Provide the (X, Y) coordinate of the cell's center where the given text is located.  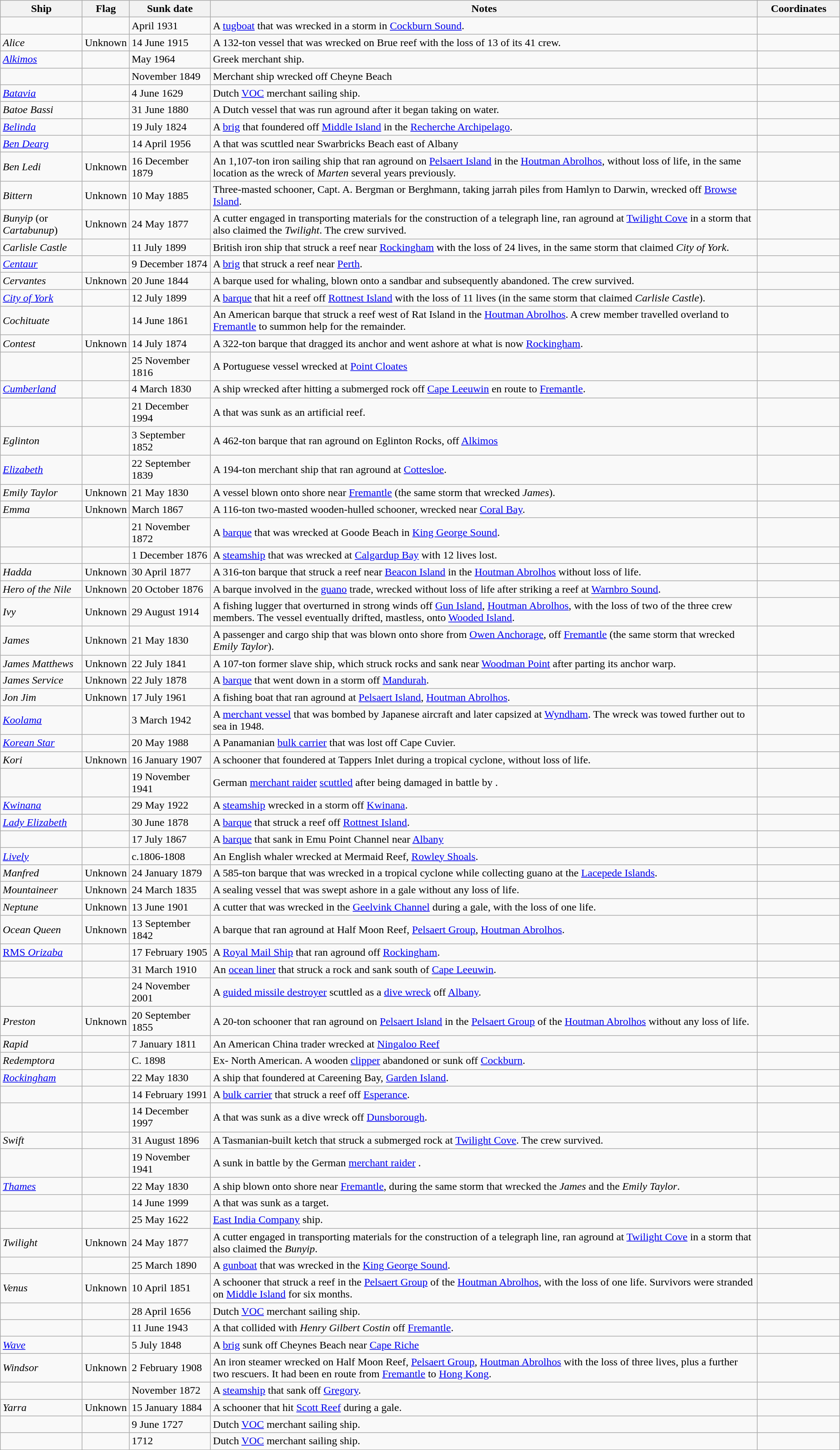
20 October 1876 (170, 589)
An American China trader wrecked at Ningaloo Reef (484, 1044)
13 September 1842 (170, 930)
Neptune (42, 907)
Manfred (42, 873)
A 20-ton schooner that ran aground on Pelsaert Island in the Pelsaert Group of the Houtman Abrolhos without any loss of life. (484, 1021)
A 132-ton vessel that was wrecked on Brue reef with the loss of 13 of its 41 crew. (484, 43)
A that was scuttled near Swarbricks Beach east of Albany (484, 144)
Bunyip (or Cartabunup) (42, 224)
30 June 1878 (170, 822)
9 December 1874 (170, 264)
30 April 1877 (170, 572)
20 May 1988 (170, 743)
Notes (484, 9)
17 February 1905 (170, 953)
Twilight (42, 1242)
7 January 1811 (170, 1044)
May 1964 (170, 59)
Rockingham (42, 1078)
3 March 1942 (170, 720)
A brig that foundered off Middle Island in the Recherche Archipelago. (484, 127)
A barque that ran aground at Half Moon Reef, Pelsaert Group, Houtman Abrolhos. (484, 930)
14 April 1956 (170, 144)
A gunboat that was wrecked in the King George Sound. (484, 1266)
A 316-ton barque that struck a reef near Beacon Island in the Houtman Abrolhos without loss of life. (484, 572)
A barque that hit a reef off Rottnest Island with the loss of 11 lives (in the same storm that claimed Carlisle Castle). (484, 298)
9 June 1727 (170, 1424)
East India Company ship. (484, 1219)
20 June 1844 (170, 281)
Batavia (42, 93)
1 December 1876 (170, 555)
11 July 1899 (170, 247)
James Matthews (42, 664)
March 1867 (170, 509)
A that was sunk as an artificial reef. (484, 412)
24 January 1879 (170, 873)
A barque that went down in a storm off Mandurah. (484, 680)
Kori (42, 760)
31 June 1880 (170, 110)
A merchant vessel that was bombed by Japanese aircraft and later capsized at Wyndham. The wreck was towed further out to sea in 1948. (484, 720)
A 322-ton barque that dragged its anchor and went ashore at what is now Rockingham. (484, 344)
Thames (42, 1186)
A Portuguese vessel wrecked at Point Cloates (484, 366)
Cervantes (42, 281)
A 194-ton merchant ship that ran aground at Cottesloe. (484, 470)
A passenger and cargo ship that was blown onto shore from Owen Anchorage, off Fremantle (the same storm that wrecked Emily Taylor). (484, 641)
A bulk carrier that struck a reef off Esperance. (484, 1094)
Ben Ledi (42, 167)
A Dutch vessel that was run aground after it began taking on water. (484, 110)
4 June 1629 (170, 93)
A barque involved in the guano trade, wrecked without loss of life after striking a reef at Warnbro Sound. (484, 589)
A barque that struck a reef off Rottnest Island. (484, 822)
Flag (106, 9)
Windsor (42, 1368)
City of York (42, 298)
24 November 2001 (170, 992)
Hero of the Nile (42, 589)
14 June 1861 (170, 321)
An ocean liner that struck a rock and sank south of Cape Leeuwin. (484, 969)
A barque that sank in Emu Point Channel near Albany (484, 839)
Elizabeth (42, 470)
A fishing boat that ran aground at Pelsaert Island, Houtman Abrolhos. (484, 697)
Hadda (42, 572)
A Tasmanian-built ketch that struck a submerged rock at Twilight Cove. The crew survived. (484, 1140)
1712 (170, 1441)
Ex- North American. A wooden clipper abandoned or sunk off Cockburn. (484, 1061)
Eglinton (42, 441)
31 August 1896 (170, 1140)
14 June 1915 (170, 43)
A schooner that hit Scott Reef during a gale. (484, 1407)
24 March 1835 (170, 890)
Three-masted schooner, Capt. A. Bergman or Berghmann, taking jarrah piles from Hamlyn to Darwin, wrecked off Browse Island. (484, 195)
14 December 1997 (170, 1117)
Cumberland (42, 389)
Alkimos (42, 59)
A 585-ton barque that was wrecked in a tropical cyclone while collecting guano at the Lacepede Islands. (484, 873)
17 July 1867 (170, 839)
A cutter that was wrecked in the Geelvink Channel during a gale, with the loss of one life. (484, 907)
10 April 1851 (170, 1288)
Emma (42, 509)
A that was sunk as a target. (484, 1203)
A barque used for whaling, blown onto a sandbar and subsequently abandoned. The crew survived. (484, 281)
A sunk in battle by the German merchant raider . (484, 1163)
14 June 1999 (170, 1203)
Greek merchant ship. (484, 59)
A steamship that sank off Gregory. (484, 1391)
James (42, 641)
11 June 1943 (170, 1328)
Belinda (42, 127)
5 July 1848 (170, 1345)
13 June 1901 (170, 907)
Coordinates (798, 9)
3 September 1852 (170, 441)
19 July 1824 (170, 127)
Lady Elizabeth (42, 822)
Lively (42, 856)
21 November 1872 (170, 532)
25 May 1622 (170, 1219)
Rapid (42, 1044)
RMS Orizaba (42, 953)
16 December 1879 (170, 167)
Wave (42, 1345)
Bittern (42, 195)
November 1872 (170, 1391)
A brig that struck a reef near Perth. (484, 264)
Jon Jim (42, 697)
Merchant ship wrecked off Cheyne Beach (484, 76)
14 July 1874 (170, 344)
31 March 1910 (170, 969)
Yarra (42, 1407)
Ivy (42, 612)
A sealing vessel that was swept ashore in a gale without any loss of life. (484, 890)
Sunk date (170, 9)
c.1806-1808 (170, 856)
A ship that foundered at Careening Bay, Garden Island. (484, 1078)
Contest (42, 344)
An English whaler wrecked at Mermaid Reef, Rowley Shoals. (484, 856)
German merchant raider scuttled after being damaged in battle by . (484, 783)
A steamship wrecked in a storm off Kwinana. (484, 805)
20 September 1855 (170, 1021)
A guided missile destroyer scuttled as a dive wreck off Albany. (484, 992)
29 August 1914 (170, 612)
A 116-ton two-masted wooden-hulled schooner, wrecked near Coral Bay. (484, 509)
22 September 1839 (170, 470)
Mountaineer (42, 890)
A ship blown onto shore near Fremantle, during the same storm that wrecked the James and the Emily Taylor. (484, 1186)
A ship wrecked after hitting a submerged rock off Cape Leeuwin en route to Fremantle. (484, 389)
28 April 1656 (170, 1311)
A vessel blown onto shore near Fremantle (the same storm that wrecked James). (484, 492)
22 July 1878 (170, 680)
Ship (42, 9)
A tugboat that was wrecked in a storm in Cockburn Sound. (484, 26)
James Service (42, 680)
Batoe Bassi (42, 110)
Kwinana (42, 805)
Preston (42, 1021)
C. 1898 (170, 1061)
Cochituate (42, 321)
Korean Star (42, 743)
A that was sunk as a dive wreck off Dunsborough. (484, 1117)
22 July 1841 (170, 664)
12 July 1899 (170, 298)
4 March 1830 (170, 389)
15 January 1884 (170, 1407)
Emily Taylor (42, 492)
A Royal Mail Ship that ran aground off Rockingham. (484, 953)
Redemptora (42, 1061)
Koolama (42, 720)
A 107-ton former slave ship, which struck rocks and sank near Woodman Point after parting its anchor warp. (484, 664)
17 July 1961 (170, 697)
Ben Dearg (42, 144)
16 January 1907 (170, 760)
November 1849 (170, 76)
A schooner that foundered at Tappers Inlet during a tropical cyclone, without loss of life. (484, 760)
2 February 1908 (170, 1368)
A that collided with Henry Gilbert Costin off Fremantle. (484, 1328)
A Panamanian bulk carrier that was lost off Cape Cuvier. (484, 743)
April 1931 (170, 26)
25 November 1816 (170, 366)
A steamship that was wrecked at Calgardup Bay with 12 lives lost. (484, 555)
Centaur (42, 264)
29 May 1922 (170, 805)
A brig sunk off Cheynes Beach near Cape Riche (484, 1345)
Alice (42, 43)
Carlisle Castle (42, 247)
25 March 1890 (170, 1266)
British iron ship that struck a reef near Rockingham with the loss of 24 lives, in the same storm that claimed City of York. (484, 247)
Venus (42, 1288)
14 February 1991 (170, 1094)
Swift (42, 1140)
Ocean Queen (42, 930)
21 December 1994 (170, 412)
A barque that was wrecked at Goode Beach in King George Sound. (484, 532)
A 462-ton barque that ran aground on Eglinton Rocks, off Alkimos (484, 441)
10 May 1885 (170, 195)
